Capture the cell that displays the provided text and extract its (X, Y) central coordinate. 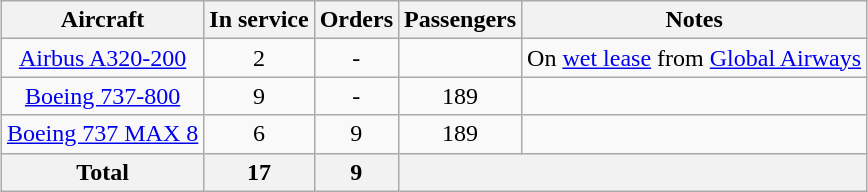
Airbus A320-200 (102, 58)
Notes (694, 20)
Aircraft (102, 20)
On wet lease from Global Airways (694, 58)
2 (259, 58)
Boeing 737 MAX 8 (102, 134)
Total (102, 172)
In service (259, 20)
Orders (356, 20)
Passengers (460, 20)
Boeing 737-800 (102, 96)
17 (259, 172)
6 (259, 134)
